Detect which cell encompasses the target text, then output its (x, y) center coordinate. 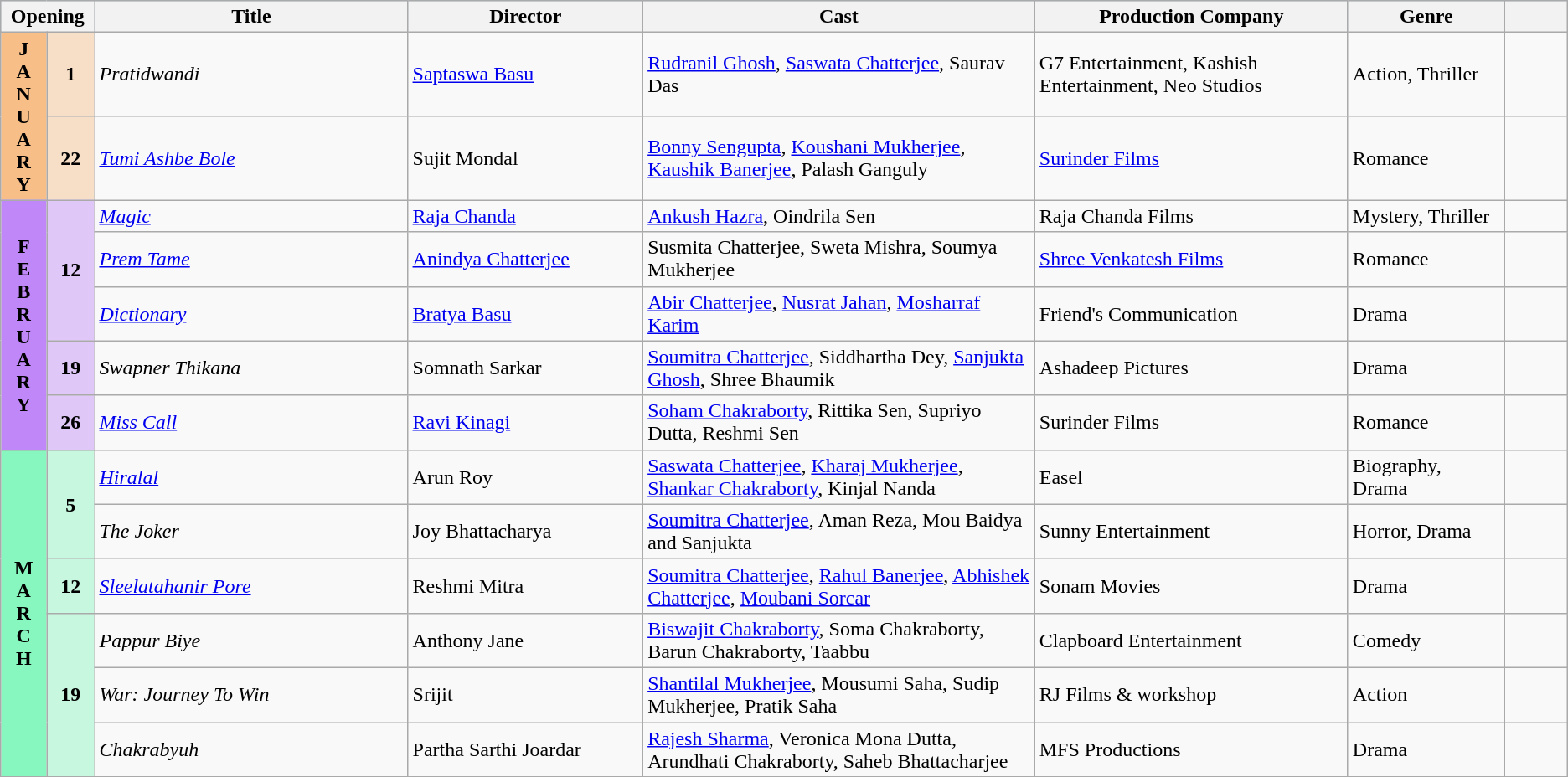
Shree Venkatesh Films (1191, 260)
Chakrabyuh (251, 749)
5 (70, 504)
Genre (1426, 17)
Easel (1191, 477)
Director (526, 17)
Soumitra Chatterjee, Aman Reza, Mou Baidya and Sanjukta (839, 531)
Sujit Mondal (526, 158)
Action, Thriller (1426, 75)
Soumitra Chatterjee, Rahul Banerjee, Abhishek Chatterjee, Moubani Sorcar (839, 586)
Partha Sarthi Joardar (526, 749)
MARCH (23, 613)
Srijit (526, 695)
Miss Call (251, 422)
Sleelatahanir Pore (251, 586)
Ashadeep Pictures (1191, 368)
Somnath Sarkar (526, 368)
Reshmi Mitra (526, 586)
Soham Chakraborty, Rittika Sen, Supriyo Dutta, Reshmi Sen (839, 422)
Tumi Ashbe Bole (251, 158)
Ravi Kinagi (526, 422)
Raja Chanda Films (1191, 216)
Abir Chatterjee, Nusrat Jahan, Mosharraf Karim (839, 313)
Magic (251, 216)
JANUARY (23, 116)
Ankush Hazra, Oindrila Sen (839, 216)
MFS Productions (1191, 749)
The Joker (251, 531)
26 (70, 422)
Bonny Sengupta, Koushani Mukherjee, Kaushik Banerjee, Palash Ganguly (839, 158)
Title (251, 17)
Saptaswa Basu (526, 75)
Swapner Thikana (251, 368)
22 (70, 158)
Rajesh Sharma, Veronica Mona Dutta, Arundhati Chakraborty, Saheb Bhattacharjee (839, 749)
Shantilal Mukherjee, Mousumi Saha, Sudip Mukherjee, Pratik Saha (839, 695)
Sonam Movies (1191, 586)
Friend's Communication (1191, 313)
Saswata Chatterjee, Kharaj Mukherjee, Shankar Chakraborty, Kinjal Nanda (839, 477)
Production Company (1191, 17)
G7 Entertainment, Kashish Entertainment, Neo Studios (1191, 75)
Susmita Chatterjee, Sweta Mishra, Soumya Mukherjee (839, 260)
War: Journey To Win (251, 695)
1 (70, 75)
Pratidwandi (251, 75)
Action (1426, 695)
Mystery, Thriller (1426, 216)
Pappur Biye (251, 640)
Bratya Basu (526, 313)
Arun Roy (526, 477)
Hiralal (251, 477)
Joy Bhattacharya (526, 531)
Clapboard Entertainment (1191, 640)
Cast (839, 17)
RJ Films & workshop (1191, 695)
Dictionary (251, 313)
FEBRUARY (23, 325)
Soumitra Chatterjee, Siddhartha Dey, Sanjukta Ghosh, Shree Bhaumik (839, 368)
Biswajit Chakraborty, Soma Chakraborty, Barun Chakraborty, Taabbu (839, 640)
Anthony Jane (526, 640)
Anindya Chatterjee (526, 260)
Comedy (1426, 640)
Raja Chanda (526, 216)
Horror, Drama (1426, 531)
Biography, Drama (1426, 477)
Sunny Entertainment (1191, 531)
Prem Tame (251, 260)
Rudranil Ghosh, Saswata Chatterjee, Saurav Das (839, 75)
Opening (48, 17)
